Scan for the cell matching the given text and deliver its [X, Y] coordinate at center. 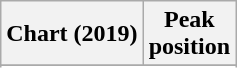
Peakposition [189, 34]
Chart (2019) [72, 34]
